Locate the cell with the specified text and output its [x, y] center coordinate. 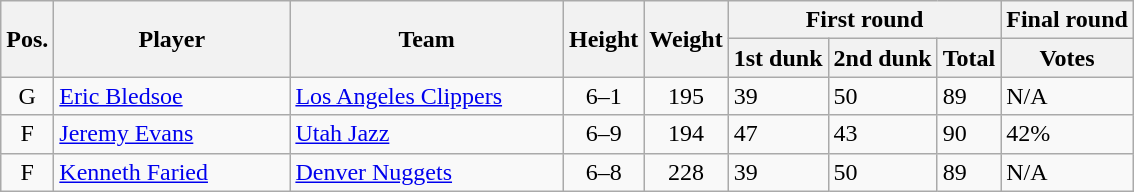
6–1 [603, 96]
1st dunk [778, 58]
Kenneth Faried [172, 172]
Team [427, 39]
6–8 [603, 172]
195 [686, 96]
Final round [1068, 20]
47 [778, 134]
Total [969, 58]
Player [172, 39]
2nd dunk [882, 58]
G [28, 96]
Jeremy Evans [172, 134]
194 [686, 134]
Eric Bledsoe [172, 96]
42% [1068, 134]
Los Angeles Clippers [427, 96]
Denver Nuggets [427, 172]
43 [882, 134]
90 [969, 134]
Votes [1068, 58]
Utah Jazz [427, 134]
Pos. [28, 39]
Weight [686, 39]
6–9 [603, 134]
228 [686, 172]
First round [864, 20]
Height [603, 39]
